Locate the cell with the specified text and output its [X, Y] center coordinate. 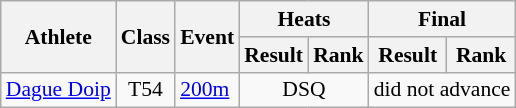
200m [207, 90]
DSQ [304, 90]
did not advance [442, 90]
Final [442, 19]
Athlete [58, 36]
Heats [304, 19]
Class [146, 36]
Event [207, 36]
T54 [146, 90]
Dague Doip [58, 90]
